Find where the given text appears and provide that cell's center as (X, Y) coordinate. 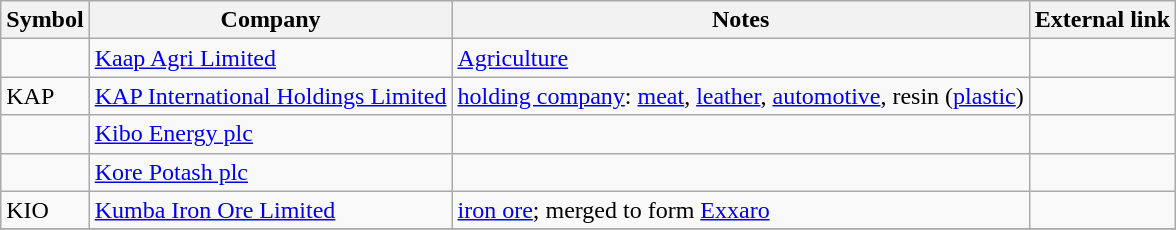
External link (1102, 20)
KAP International Holdings Limited (270, 96)
holding company: meat, leather, automotive, resin (plastic) (740, 96)
Kumba Iron Ore Limited (270, 210)
Symbol (45, 20)
Notes (740, 20)
KAP (45, 96)
Kore Potash plc (270, 172)
KIO (45, 210)
Kibo Energy plc (270, 134)
Agriculture (740, 58)
iron ore; merged to form Exxaro (740, 210)
Company (270, 20)
Kaap Agri Limited (270, 58)
